Extract the [x, y] coordinate from the center of the cell holding the provided text.  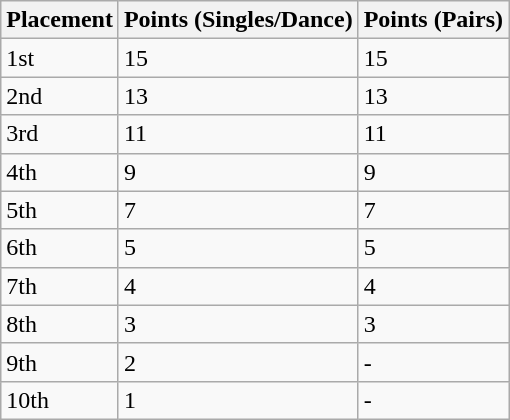
2nd [60, 96]
3rd [60, 134]
Placement [60, 20]
6th [60, 248]
Points (Pairs) [433, 20]
2 [238, 362]
1 [238, 400]
8th [60, 324]
Points (Singles/Dance) [238, 20]
4th [60, 172]
9th [60, 362]
10th [60, 400]
5th [60, 210]
1st [60, 58]
7th [60, 286]
